Provide the (x, y) coordinate of the cell's center where the given text is located.  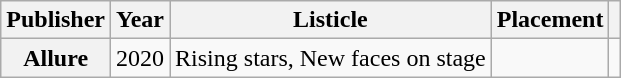
Publisher (56, 20)
Year (140, 20)
Listicle (331, 20)
2020 (140, 58)
Allure (56, 58)
Rising stars, New faces on stage (331, 58)
Placement (550, 20)
